Output the (x, y) coordinate of the center of the cell containing the given text.  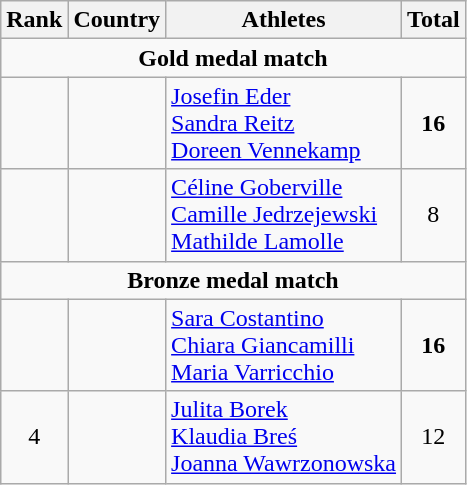
Josefin EderSandra ReitzDoreen Vennekamp (284, 123)
Total (434, 20)
Céline GobervilleCamille JedrzejewskiMathilde Lamolle (284, 215)
Julita BorekKlaudia BreśJoanna Wawrzonowska (284, 437)
Rank (34, 20)
Gold medal match (233, 58)
Athletes (284, 20)
Country (117, 20)
12 (434, 437)
Sara CostantinoChiara GiancamilliMaria Varricchio (284, 345)
Bronze medal match (233, 280)
8 (434, 215)
4 (34, 437)
